Return the [X, Y] coordinate for the center point of the cell that contains the specified text.  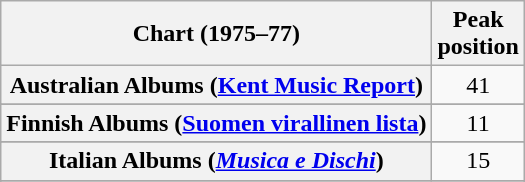
Finnish Albums (Suomen virallinen lista) [216, 123]
15 [478, 161]
11 [478, 123]
Chart (1975–77) [216, 34]
Australian Albums (Kent Music Report) [216, 85]
Italian Albums (Musica e Dischi) [216, 161]
Peakposition [478, 34]
41 [478, 85]
